Provide the (X, Y) coordinate of the cell's center where the given text is located.  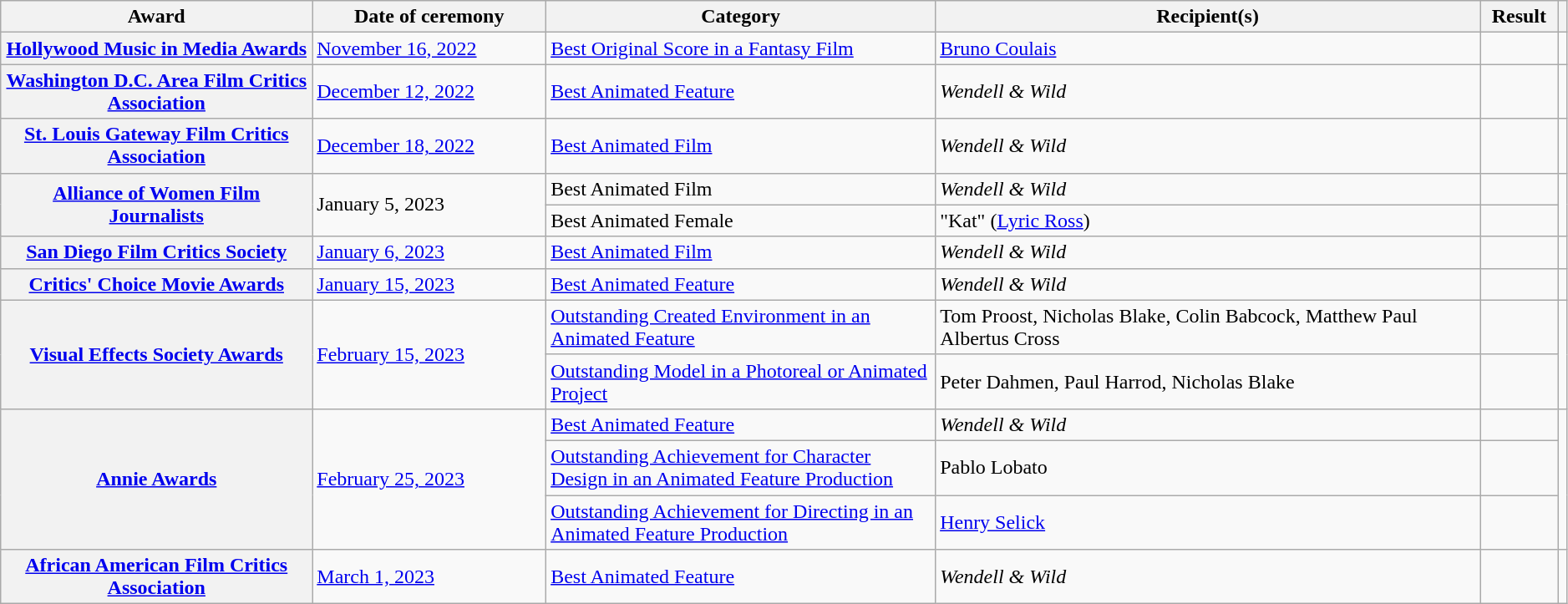
Outstanding Created Environment in an Animated Feature (741, 327)
Outstanding Model in a Photoreal or Animated Project (741, 381)
Pablo Lobato (1208, 468)
"Kat" (Lyric Ross) (1208, 221)
Result (1520, 17)
February 25, 2023 (429, 479)
March 1, 2023 (429, 576)
December 12, 2022 (429, 92)
San Diego Film Critics Society (157, 252)
Best Original Score in a Fantasy Film (741, 48)
Category (741, 17)
Hollywood Music in Media Awards (157, 48)
African American Film Critics Association (157, 576)
Annie Awards (157, 479)
Critics' Choice Movie Awards (157, 284)
January 5, 2023 (429, 205)
Tom Proost, Nicholas Blake, Colin Babcock, Matthew Paul Albertus Cross (1208, 327)
Best Animated Female (741, 221)
St. Louis Gateway Film Critics Association (157, 145)
Outstanding Achievement for Character Design in an Animated Feature Production (741, 468)
January 6, 2023 (429, 252)
Recipient(s) (1208, 17)
December 18, 2022 (429, 145)
Henry Selick (1208, 521)
January 15, 2023 (429, 284)
November 16, 2022 (429, 48)
Bruno Coulais (1208, 48)
Washington D.C. Area Film Critics Association (157, 92)
Peter Dahmen, Paul Harrod, Nicholas Blake (1208, 381)
Date of ceremony (429, 17)
Visual Effects Society Awards (157, 354)
February 15, 2023 (429, 354)
Alliance of Women Film Journalists (157, 205)
Outstanding Achievement for Directing in an Animated Feature Production (741, 521)
Award (157, 17)
